Output the (x, y) coordinate of the center of the cell containing the given text.  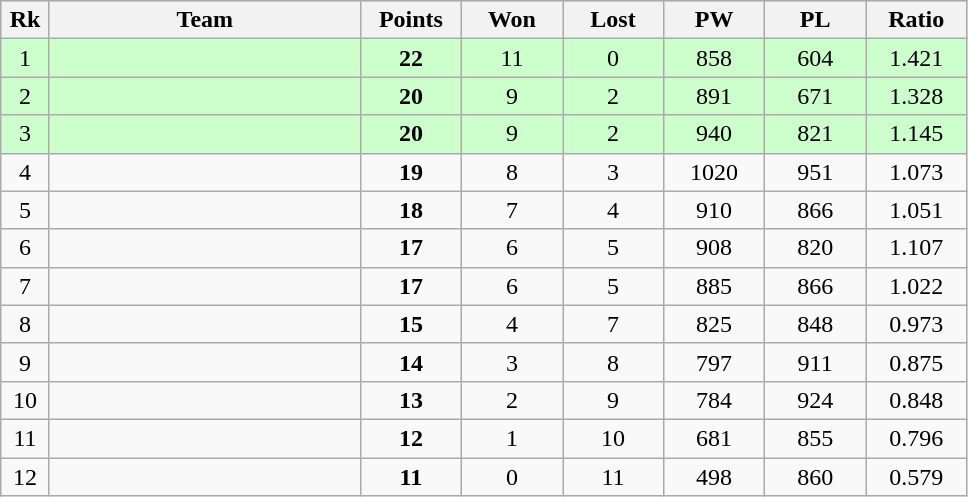
0.875 (916, 362)
910 (714, 210)
0.848 (916, 400)
860 (816, 477)
1.145 (916, 134)
681 (714, 438)
13 (410, 400)
Won (512, 20)
671 (816, 96)
858 (714, 58)
911 (816, 362)
1.421 (916, 58)
885 (714, 286)
14 (410, 362)
1.051 (916, 210)
498 (714, 477)
604 (816, 58)
0.579 (916, 477)
0.973 (916, 324)
951 (816, 172)
PL (816, 20)
821 (816, 134)
820 (816, 248)
908 (714, 248)
1.328 (916, 96)
855 (816, 438)
Rk (26, 20)
891 (714, 96)
19 (410, 172)
22 (410, 58)
18 (410, 210)
PW (714, 20)
Points (410, 20)
940 (714, 134)
924 (816, 400)
15 (410, 324)
1020 (714, 172)
Ratio (916, 20)
1.022 (916, 286)
Lost (612, 20)
Team (204, 20)
1.107 (916, 248)
784 (714, 400)
0.796 (916, 438)
1.073 (916, 172)
825 (714, 324)
797 (714, 362)
848 (816, 324)
